Search for the cell housing the specified text and yield its (X, Y) center coordinate. 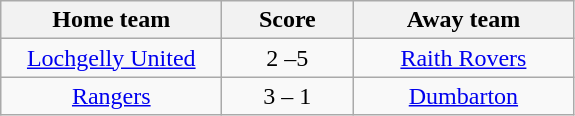
Dumbarton (464, 96)
Raith Rovers (464, 58)
Home team (112, 20)
Rangers (112, 96)
Score (288, 20)
2 –5 (288, 58)
Lochgelly United (112, 58)
3 – 1 (288, 96)
Away team (464, 20)
